Provide the [x, y] coordinate of the cell's center where the given text is located.  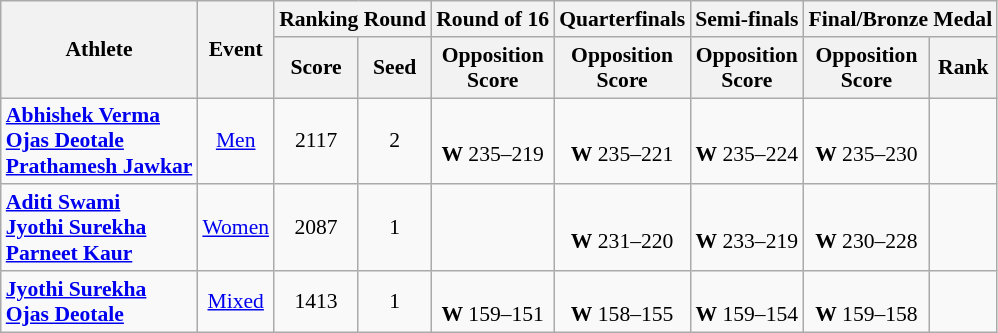
W 159–158 [866, 302]
Score [316, 68]
W 158–155 [622, 302]
W 231–220 [622, 228]
2 [394, 142]
Event [236, 50]
Semi-finals [746, 19]
Quarterfinals [622, 19]
2117 [316, 142]
Women [236, 228]
Mixed [236, 302]
W 235–219 [492, 142]
W 233–219 [746, 228]
Abhishek VermaOjas DeotalePrathamesh Jawkar [100, 142]
Men [236, 142]
Ranking Round [352, 19]
1413 [316, 302]
Seed [394, 68]
Jyothi SurekhaOjas Deotale [100, 302]
W 235–221 [622, 142]
W 235–230 [866, 142]
W 159–154 [746, 302]
W 230–228 [866, 228]
Rank [963, 68]
Aditi SwamiJyothi SurekhaParneet Kaur [100, 228]
2087 [316, 228]
W 159–151 [492, 302]
Round of 16 [492, 19]
W 235–224 [746, 142]
Athlete [100, 50]
Final/Bronze Medal [900, 19]
